Scan for the cell matching the given text and deliver its [x, y] coordinate at center. 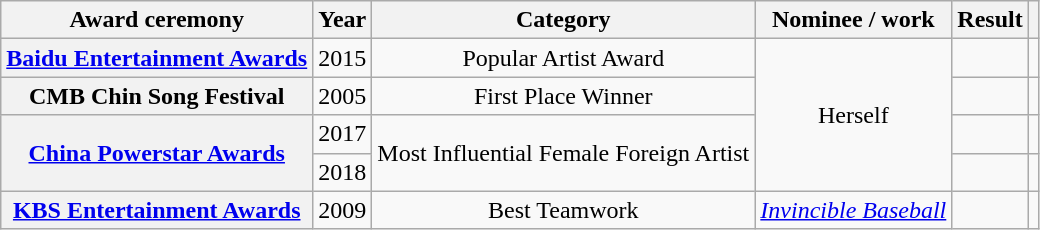
Award ceremony [157, 20]
2005 [342, 96]
KBS Entertainment Awards [157, 210]
China Powerstar Awards [157, 153]
Year [342, 20]
2018 [342, 172]
Best Teamwork [564, 210]
Invincible Baseball [854, 210]
Nominee / work [854, 20]
First Place Winner [564, 96]
Herself [854, 115]
Most Influential Female Foreign Artist [564, 153]
Result [990, 20]
Baidu Entertainment Awards [157, 58]
2009 [342, 210]
2015 [342, 58]
Popular Artist Award [564, 58]
Category [564, 20]
CMB Chin Song Festival [157, 96]
2017 [342, 134]
